From the cell containing the given text, extract its center point as (x, y) coordinate. 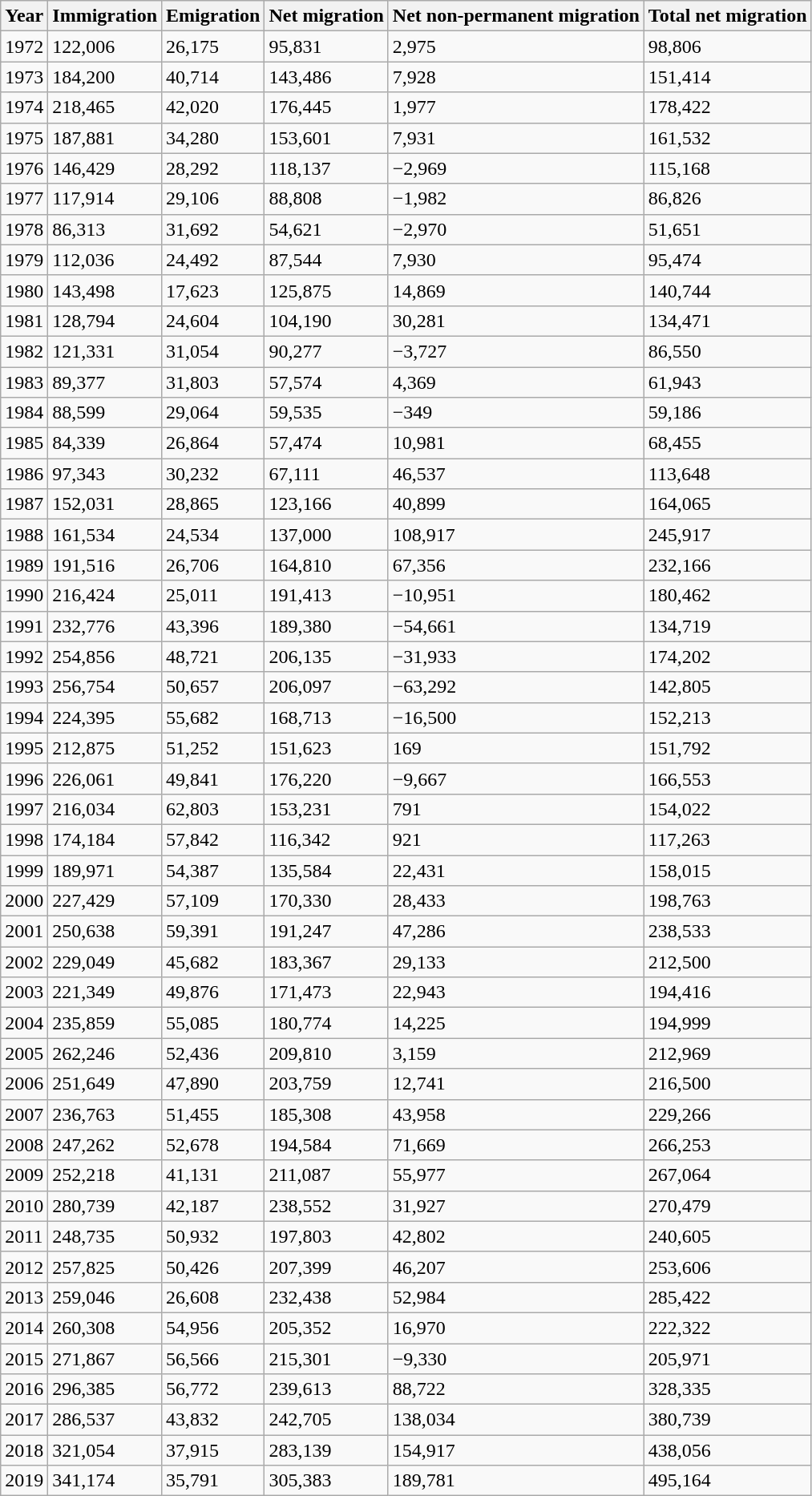
153,601 (326, 138)
189,380 (326, 626)
117,914 (105, 199)
57,574 (326, 382)
171,473 (326, 993)
7,928 (516, 77)
1986 (24, 474)
143,486 (326, 77)
194,584 (326, 1145)
−54,661 (516, 626)
270,479 (728, 1206)
247,262 (105, 1145)
52,436 (213, 1053)
206,097 (326, 687)
57,474 (326, 443)
31,927 (516, 1206)
67,356 (516, 565)
51,252 (213, 748)
59,535 (326, 413)
1989 (24, 565)
Net migration (326, 16)
158,015 (728, 870)
2013 (24, 1297)
37,915 (213, 1450)
16,970 (516, 1328)
151,792 (728, 748)
238,552 (326, 1206)
251,649 (105, 1084)
86,550 (728, 351)
185,308 (326, 1114)
143,498 (105, 290)
1987 (24, 504)
1973 (24, 77)
2001 (24, 932)
89,377 (105, 382)
328,335 (728, 1389)
1988 (24, 535)
176,220 (326, 778)
50,932 (213, 1236)
180,462 (728, 596)
194,999 (728, 1023)
191,247 (326, 932)
52,678 (213, 1145)
154,917 (516, 1450)
Net non-permanent migration (516, 16)
267,064 (728, 1175)
221,349 (105, 993)
128,794 (105, 321)
123,166 (326, 504)
42,802 (516, 1236)
14,869 (516, 290)
224,395 (105, 718)
49,841 (213, 778)
2014 (24, 1328)
176,445 (326, 107)
183,367 (326, 962)
52,984 (516, 1297)
−2,970 (516, 229)
207,399 (326, 1267)
146,429 (105, 168)
50,657 (213, 687)
55,682 (213, 718)
238,533 (728, 932)
1975 (24, 138)
Total net migration (728, 16)
51,651 (728, 229)
26,175 (213, 46)
280,739 (105, 1206)
1983 (24, 382)
206,135 (326, 657)
35,791 (213, 1481)
59,391 (213, 932)
189,781 (516, 1481)
2004 (24, 1023)
31,054 (213, 351)
2010 (24, 1206)
232,166 (728, 565)
151,623 (326, 748)
56,566 (213, 1359)
164,810 (326, 565)
194,416 (728, 993)
1981 (24, 321)
1982 (24, 351)
116,342 (326, 839)
−2,969 (516, 168)
161,534 (105, 535)
51,455 (213, 1114)
2009 (24, 1175)
−9,330 (516, 1359)
380,739 (728, 1420)
122,006 (105, 46)
28,292 (213, 168)
1979 (24, 260)
115,168 (728, 168)
22,943 (516, 993)
42,020 (213, 107)
240,605 (728, 1236)
1985 (24, 443)
283,139 (326, 1450)
2002 (24, 962)
47,286 (516, 932)
232,438 (326, 1297)
−9,667 (516, 778)
1972 (24, 46)
222,322 (728, 1328)
88,599 (105, 413)
1992 (24, 657)
152,031 (105, 504)
1998 (24, 839)
250,638 (105, 932)
260,308 (105, 1328)
Emigration (213, 16)
1,977 (516, 107)
205,352 (326, 1328)
117,263 (728, 839)
95,474 (728, 260)
112,036 (105, 260)
216,500 (728, 1084)
226,061 (105, 778)
62,803 (213, 809)
296,385 (105, 1389)
135,584 (326, 870)
−1,982 (516, 199)
98,806 (728, 46)
95,831 (326, 46)
235,859 (105, 1023)
189,971 (105, 870)
1999 (24, 870)
1976 (24, 168)
174,202 (728, 657)
169 (516, 748)
50,426 (213, 1267)
1977 (24, 199)
54,387 (213, 870)
45,682 (213, 962)
14,225 (516, 1023)
1997 (24, 809)
138,034 (516, 1420)
108,917 (516, 535)
48,721 (213, 657)
54,956 (213, 1328)
10,981 (516, 443)
134,719 (728, 626)
2005 (24, 1053)
−63,292 (516, 687)
30,281 (516, 321)
55,085 (213, 1023)
142,805 (728, 687)
84,339 (105, 443)
2017 (24, 1420)
55,977 (516, 1175)
24,604 (213, 321)
26,864 (213, 443)
61,943 (728, 382)
2015 (24, 1359)
203,759 (326, 1084)
198,763 (728, 901)
245,917 (728, 535)
2011 (24, 1236)
212,875 (105, 748)
2000 (24, 901)
2007 (24, 1114)
1980 (24, 290)
197,803 (326, 1236)
216,034 (105, 809)
305,383 (326, 1481)
178,422 (728, 107)
88,722 (516, 1389)
205,971 (728, 1359)
1974 (24, 107)
170,330 (326, 901)
254,856 (105, 657)
113,648 (728, 474)
248,735 (105, 1236)
191,516 (105, 565)
34,280 (213, 138)
7,931 (516, 138)
1996 (24, 778)
174,184 (105, 839)
Year (24, 16)
209,810 (326, 1053)
22,431 (516, 870)
791 (516, 809)
28,865 (213, 504)
229,266 (728, 1114)
43,958 (516, 1114)
921 (516, 839)
−31,933 (516, 657)
1991 (24, 626)
49,876 (213, 993)
68,455 (728, 443)
118,137 (326, 168)
104,190 (326, 321)
40,899 (516, 504)
86,313 (105, 229)
67,111 (326, 474)
271,867 (105, 1359)
40,714 (213, 77)
184,200 (105, 77)
71,669 (516, 1145)
24,492 (213, 260)
46,537 (516, 474)
262,246 (105, 1053)
90,277 (326, 351)
−10,951 (516, 596)
42,187 (213, 1206)
286,537 (105, 1420)
125,875 (326, 290)
1995 (24, 748)
168,713 (326, 718)
2,975 (516, 46)
1984 (24, 413)
253,606 (728, 1267)
212,500 (728, 962)
257,825 (105, 1267)
29,106 (213, 199)
12,741 (516, 1084)
215,301 (326, 1359)
−16,500 (516, 718)
180,774 (326, 1023)
24,534 (213, 535)
1990 (24, 596)
57,842 (213, 839)
1978 (24, 229)
256,754 (105, 687)
137,000 (326, 535)
2012 (24, 1267)
341,174 (105, 1481)
25,011 (213, 596)
321,054 (105, 1450)
1994 (24, 718)
−349 (516, 413)
29,064 (213, 413)
232,776 (105, 626)
187,881 (105, 138)
266,253 (728, 1145)
28,433 (516, 901)
1993 (24, 687)
152,213 (728, 718)
166,553 (728, 778)
211,087 (326, 1175)
239,613 (326, 1389)
29,133 (516, 962)
252,218 (105, 1175)
−3,727 (516, 351)
2019 (24, 1481)
7,930 (516, 260)
88,808 (326, 199)
31,692 (213, 229)
47,890 (213, 1084)
30,232 (213, 474)
140,744 (728, 290)
229,049 (105, 962)
121,331 (105, 351)
17,623 (213, 290)
227,429 (105, 901)
4,369 (516, 382)
87,544 (326, 260)
154,022 (728, 809)
151,414 (728, 77)
2008 (24, 1145)
26,706 (213, 565)
57,109 (213, 901)
161,532 (728, 138)
212,969 (728, 1053)
3,159 (516, 1053)
59,186 (728, 413)
218,465 (105, 107)
242,705 (326, 1420)
438,056 (728, 1450)
153,231 (326, 809)
26,608 (213, 1297)
259,046 (105, 1297)
86,826 (728, 199)
495,164 (728, 1481)
43,832 (213, 1420)
43,396 (213, 626)
191,413 (326, 596)
164,065 (728, 504)
2006 (24, 1084)
31,803 (213, 382)
216,424 (105, 596)
46,207 (516, 1267)
97,343 (105, 474)
Immigration (105, 16)
134,471 (728, 321)
2016 (24, 1389)
54,621 (326, 229)
2003 (24, 993)
41,131 (213, 1175)
56,772 (213, 1389)
285,422 (728, 1297)
236,763 (105, 1114)
2018 (24, 1450)
